Locate the cell with the specified text and output its [x, y] center coordinate. 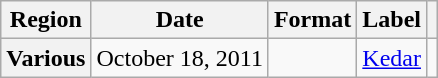
Label [392, 20]
Various [46, 58]
Region [46, 20]
Format [312, 20]
Kedar [392, 58]
October 18, 2011 [180, 58]
Date [180, 20]
